Determine the [X, Y] coordinate at the center of the cell enclosing the given text.  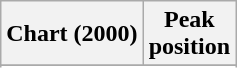
Chart (2000) [72, 34]
Peakposition [189, 34]
